Provide the [X, Y] coordinate of the cell's center where the given text is located.  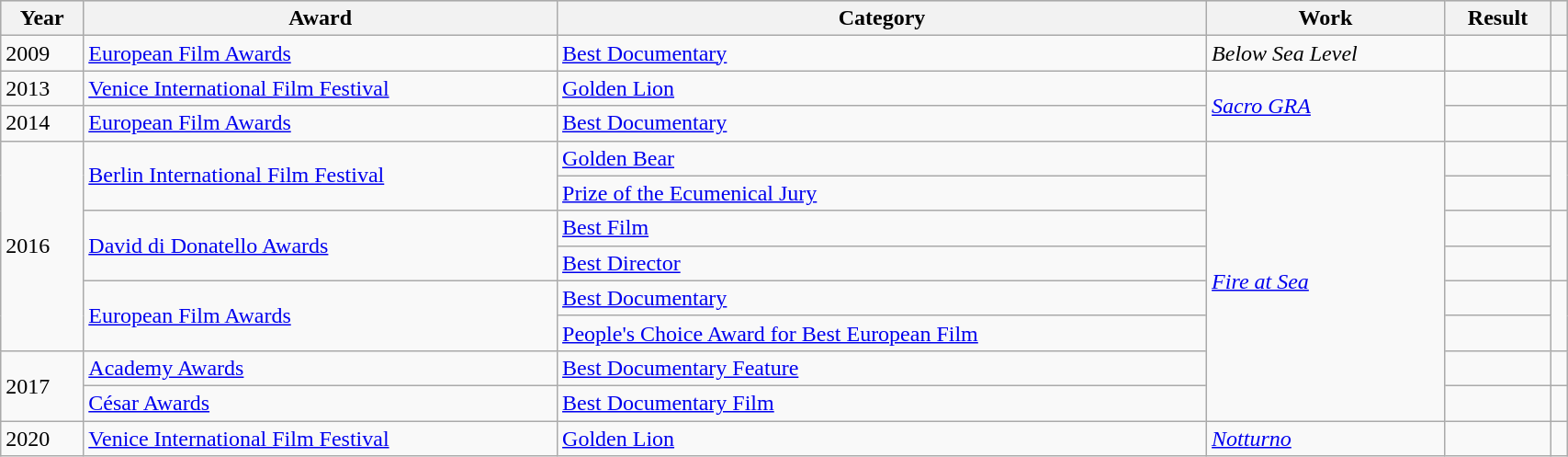
Academy Awards [321, 368]
David di Donatello Awards [321, 246]
César Awards [321, 403]
2014 [42, 123]
Berlin International Film Festival [321, 176]
Category [882, 18]
2013 [42, 88]
Best Director [882, 263]
Result [1497, 18]
Sacro GRA [1326, 106]
2017 [42, 385]
Fire at Sea [1326, 280]
2009 [42, 53]
Prize of the Ecumenical Jury [882, 193]
Best Documentary Film [882, 403]
Notturno [1326, 439]
2016 [42, 246]
Work [1326, 18]
Award [321, 18]
Best Film [882, 228]
Below Sea Level [1326, 53]
2020 [42, 439]
Golden Bear [882, 158]
People's Choice Award for Best European Film [882, 333]
Best Documentary Feature [882, 368]
Year [42, 18]
